Scan for the cell matching the given text and deliver its [x, y] coordinate at center. 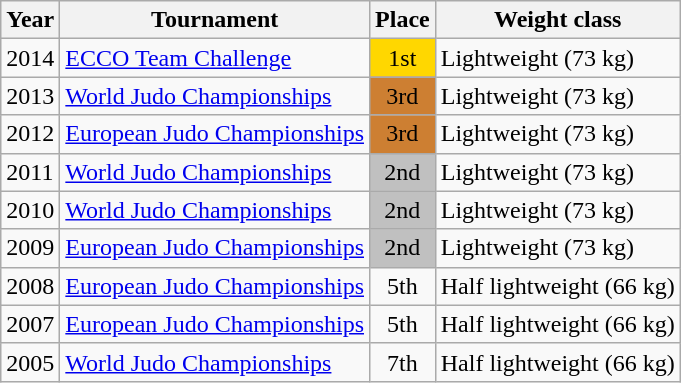
2007 [30, 324]
ECCO Team Challenge [215, 58]
2010 [30, 210]
2013 [30, 96]
1st [403, 58]
Year [30, 20]
Place [403, 20]
2009 [30, 248]
2014 [30, 58]
2012 [30, 134]
2011 [30, 172]
Weight class [558, 20]
2008 [30, 286]
Tournament [215, 20]
7th [403, 362]
2005 [30, 362]
